For the text-containing cell, return its midpoint in [x, y] coordinate format. 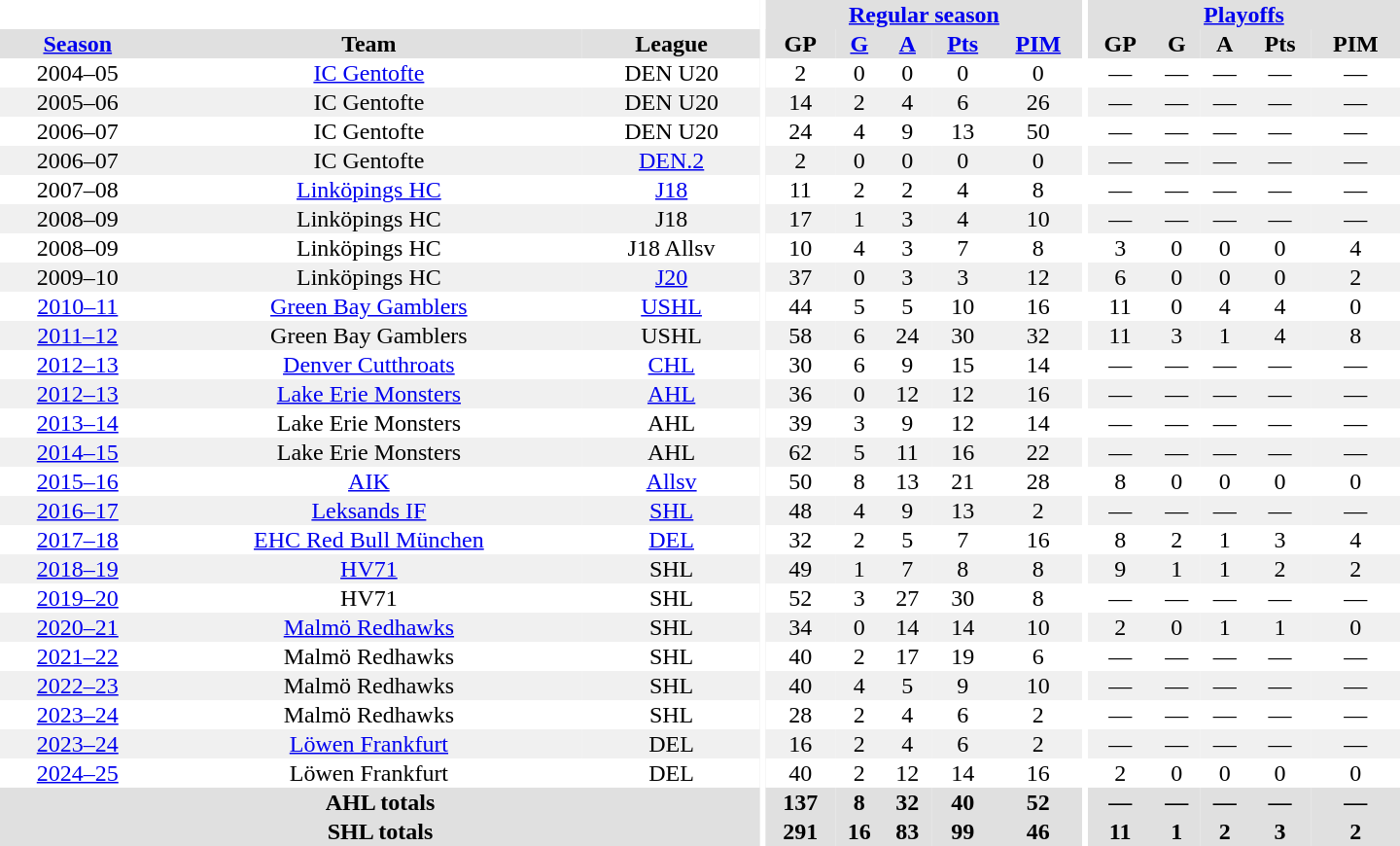
44 [801, 306]
2019–20 [78, 598]
37 [801, 277]
22 [1038, 452]
CHL [671, 365]
Leksands IF [369, 511]
Regular season [925, 15]
2010–11 [78, 306]
Playoffs [1244, 15]
15 [962, 365]
2013–14 [78, 423]
AHL totals [380, 802]
39 [801, 423]
2018–19 [78, 569]
21 [962, 481]
DEN.2 [671, 160]
83 [908, 831]
2011–12 [78, 335]
2007–08 [78, 190]
J20 [671, 277]
58 [801, 335]
Denver Cutthroats [369, 365]
62 [801, 452]
2021–22 [78, 656]
291 [801, 831]
49 [801, 569]
2016–17 [78, 511]
46 [1038, 831]
26 [1038, 102]
League [671, 44]
J18 Allsv [671, 248]
AIK [369, 481]
34 [801, 627]
2020–21 [78, 627]
Allsv [671, 481]
2022–23 [78, 686]
EHC Red Bull München [369, 540]
2014–15 [78, 452]
36 [801, 394]
19 [962, 656]
2004–05 [78, 73]
2017–18 [78, 540]
Season [78, 44]
27 [908, 598]
48 [801, 511]
SHL totals [380, 831]
2005–06 [78, 102]
99 [962, 831]
2015–16 [78, 481]
2009–10 [78, 277]
137 [801, 802]
Team [369, 44]
2024–25 [78, 773]
